Detect which cell encompasses the target text, then output its [x, y] center coordinate. 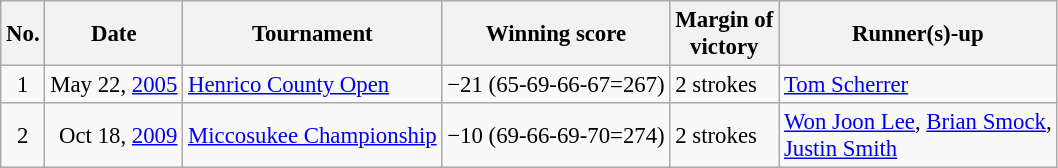
Margin ofvictory [724, 34]
−10 (69-66-69-70=274) [556, 136]
1 [23, 85]
Henrico County Open [312, 85]
Oct 18, 2009 [114, 136]
Runner(s)-up [918, 34]
Tournament [312, 34]
Date [114, 34]
Won Joon Lee, Brian Smock, Justin Smith [918, 136]
−21 (65-69-66-67=267) [556, 85]
Winning score [556, 34]
Tom Scherrer [918, 85]
Miccosukee Championship [312, 136]
May 22, 2005 [114, 85]
2 [23, 136]
No. [23, 34]
